Extract the (x, y) coordinate from the center of the cell holding the provided text.  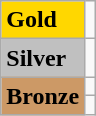
Gold (43, 20)
Silver (43, 58)
Bronze (43, 96)
